Provide the (x, y) coordinate of the cell's center where the given text is located.  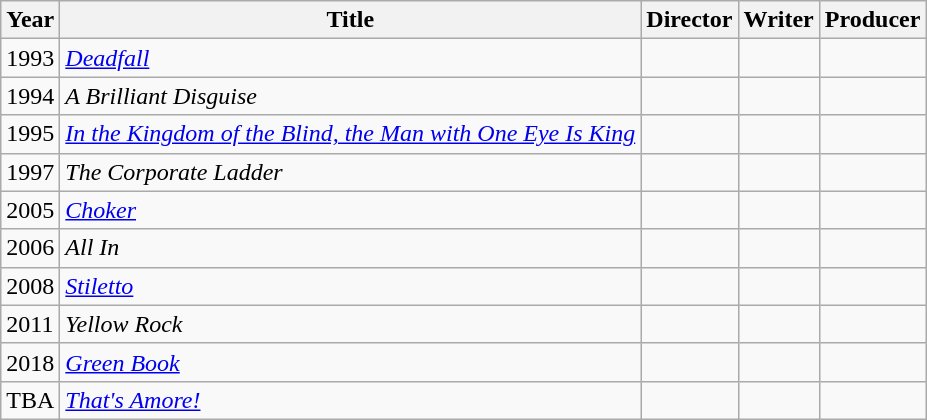
Choker (350, 210)
1994 (30, 96)
2008 (30, 286)
All In (350, 248)
Stiletto (350, 286)
A Brilliant Disguise (350, 96)
2005 (30, 210)
2006 (30, 248)
Director (690, 20)
Yellow Rock (350, 324)
That's Amore! (350, 400)
Title (350, 20)
Year (30, 20)
2011 (30, 324)
1993 (30, 58)
1995 (30, 134)
TBA (30, 400)
The Corporate Ladder (350, 172)
2018 (30, 362)
1997 (30, 172)
Deadfall (350, 58)
In the Kingdom of the Blind, the Man with One Eye Is King (350, 134)
Green Book (350, 362)
Writer (778, 20)
Producer (872, 20)
